From the cell containing the given text, extract its center point as (x, y) coordinate. 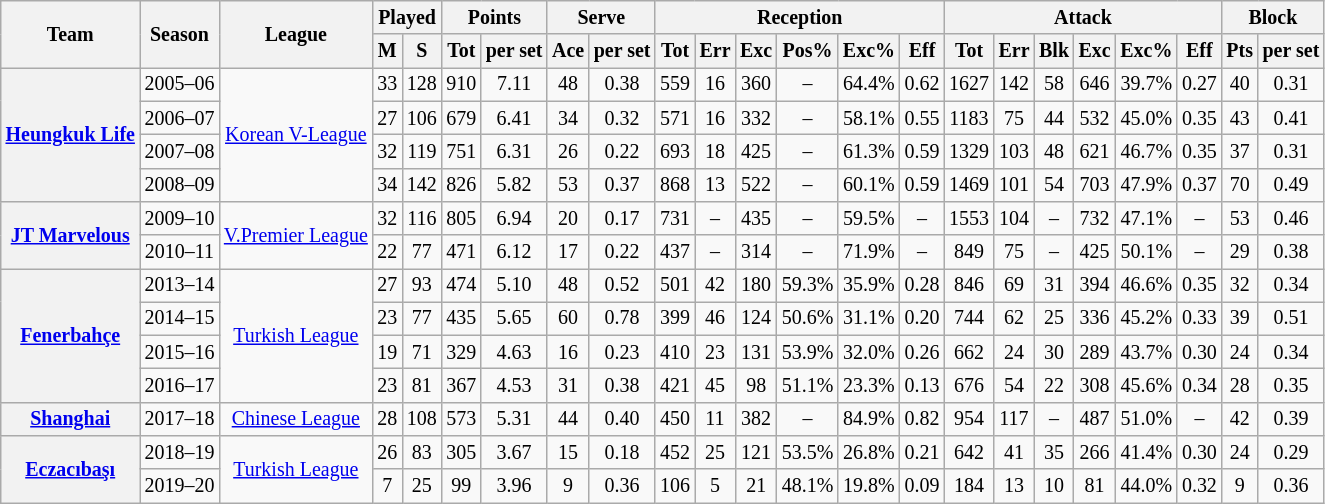
60.1% (869, 184)
33 (388, 84)
41 (1014, 452)
501 (674, 286)
4.53 (514, 386)
Attack (1082, 18)
0.09 (922, 486)
0.13 (922, 386)
23.3% (869, 386)
314 (756, 252)
826 (460, 184)
47.1% (1146, 218)
71 (422, 352)
39.7% (1146, 84)
0.26 (922, 352)
JT Marvelous (70, 236)
1469 (968, 184)
642 (968, 452)
26.8% (869, 452)
35 (1054, 452)
35.9% (869, 286)
S (422, 52)
573 (460, 420)
6.31 (514, 152)
20 (568, 218)
Serve (601, 18)
399 (674, 318)
61.3% (869, 152)
0.49 (1291, 184)
7 (388, 486)
51.0% (1146, 420)
0.28 (922, 286)
121 (756, 452)
50.1% (1146, 252)
60 (568, 318)
6.94 (514, 218)
336 (1095, 318)
0.51 (1291, 318)
184 (968, 486)
646 (1095, 84)
2019–20 (180, 486)
2015–16 (180, 352)
0.78 (622, 318)
43 (1240, 118)
367 (460, 386)
450 (674, 420)
15 (568, 452)
2007–08 (180, 152)
421 (674, 386)
58.1% (869, 118)
Team (70, 34)
0.27 (1199, 84)
0.46 (1291, 218)
559 (674, 84)
62 (1014, 318)
Eczacıbaşı (70, 470)
70 (1240, 184)
522 (756, 184)
2005–06 (180, 84)
104 (1014, 218)
18 (716, 152)
Korean V-League (296, 135)
471 (460, 252)
308 (1095, 386)
101 (1014, 184)
47.9% (1146, 184)
Played (408, 18)
48.1% (808, 486)
46 (716, 318)
0.29 (1291, 452)
0.52 (622, 286)
382 (756, 420)
0.20 (922, 318)
3.67 (514, 452)
5.65 (514, 318)
64.4% (869, 84)
2013–14 (180, 286)
732 (1095, 218)
751 (460, 152)
124 (756, 318)
0.82 (922, 420)
71.9% (869, 252)
394 (1095, 286)
46.6% (1146, 286)
59.3% (808, 286)
868 (674, 184)
2014–15 (180, 318)
571 (674, 118)
Points (494, 18)
0.39 (1291, 420)
0.23 (622, 352)
2018–19 (180, 452)
128 (422, 84)
11 (716, 420)
53.5% (808, 452)
0.18 (622, 452)
50.6% (808, 318)
846 (968, 286)
6.12 (514, 252)
910 (460, 84)
84.9% (869, 420)
31.1% (869, 318)
99 (460, 486)
1553 (968, 218)
679 (460, 118)
108 (422, 420)
676 (968, 386)
Block (1273, 18)
2010–11 (180, 252)
6.41 (514, 118)
0.41 (1291, 118)
5.10 (514, 286)
3.96 (514, 486)
93 (422, 286)
43.7% (1146, 352)
19 (388, 352)
5 (716, 486)
30 (1054, 352)
37 (1240, 152)
58 (1054, 84)
41.4% (1146, 452)
332 (756, 118)
329 (460, 352)
180 (756, 286)
Pos% (808, 52)
662 (968, 352)
305 (460, 452)
Chinese League (296, 420)
Season (180, 34)
117 (1014, 420)
119 (422, 152)
805 (460, 218)
Pts (1240, 52)
44.0% (1146, 486)
46.7% (1146, 152)
0.62 (922, 84)
437 (674, 252)
0.33 (1199, 318)
693 (674, 152)
0.17 (622, 218)
45.0% (1146, 118)
266 (1095, 452)
452 (674, 452)
Reception (800, 18)
0.21 (922, 452)
V.Premier League (296, 236)
0.55 (922, 118)
410 (674, 352)
744 (968, 318)
40 (1240, 84)
Fenerbahçe (70, 336)
2016–17 (180, 386)
2008–09 (180, 184)
53.9% (808, 352)
Blk (1054, 52)
5.31 (514, 420)
45 (716, 386)
69 (1014, 286)
2017–18 (180, 420)
474 (460, 286)
1183 (968, 118)
32.0% (869, 352)
17 (568, 252)
360 (756, 84)
51.1% (808, 386)
39 (1240, 318)
131 (756, 352)
532 (1095, 118)
1329 (968, 152)
703 (1095, 184)
Heungkuk Life (70, 135)
83 (422, 452)
1627 (968, 84)
45.6% (1146, 386)
954 (968, 420)
Shanghai (70, 420)
2009–10 (180, 218)
59.5% (869, 218)
19.8% (869, 486)
4.63 (514, 352)
5.82 (514, 184)
621 (1095, 152)
98 (756, 386)
0.40 (622, 420)
45.2% (1146, 318)
2006–07 (180, 118)
7.11 (514, 84)
M (388, 52)
29 (1240, 252)
289 (1095, 352)
League (296, 34)
116 (422, 218)
731 (674, 218)
21 (756, 486)
849 (968, 252)
487 (1095, 420)
Ace (568, 52)
10 (1054, 486)
103 (1014, 152)
